Search for the cell housing the specified text and yield its (X, Y) center coordinate. 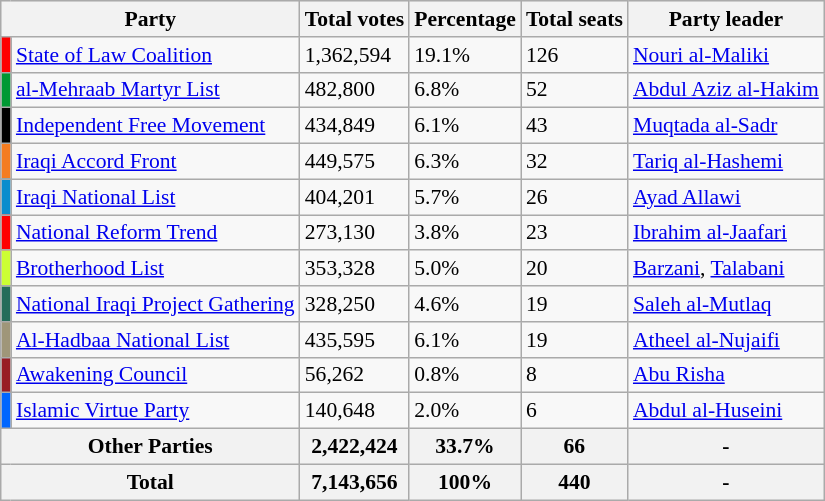
Ayad Allawi (726, 197)
6.8% (465, 90)
43 (574, 126)
0.8% (465, 375)
126 (574, 55)
Total (150, 482)
20 (574, 269)
6 (574, 411)
Saleh al-Mutlaq (726, 304)
Independent Free Movement (156, 126)
140,648 (354, 411)
Party leader (726, 19)
Tariq al-Hashemi (726, 162)
Abdul al-Huseini (726, 411)
33.7% (465, 447)
Abdul Aziz al-Hakim (726, 90)
Muqtada al-Sadr (726, 126)
Al-Hadbaa National List (156, 340)
5.0% (465, 269)
32 (574, 162)
56,262 (354, 375)
66 (574, 447)
328,250 (354, 304)
State of Law Coalition (156, 55)
Awakening Council (156, 375)
404,201 (354, 197)
353,328 (354, 269)
Iraqi National List (156, 197)
6.3% (465, 162)
Atheel al-Nujaifi (726, 340)
8 (574, 375)
100% (465, 482)
National Iraqi Project Gathering (156, 304)
Ibrahim al-Jaafari (726, 233)
Iraqi Accord Front (156, 162)
Total votes (354, 19)
2,422,424 (354, 447)
Abu Risha (726, 375)
440 (574, 482)
19.1% (465, 55)
Nouri al-Maliki (726, 55)
435,595 (354, 340)
Brotherhood List (156, 269)
Islamic Virtue Party (156, 411)
482,800 (354, 90)
1,362,594 (354, 55)
23 (574, 233)
al-Mehraab Martyr List (156, 90)
Party (150, 19)
7,143,656 (354, 482)
434,849 (354, 126)
2.0% (465, 411)
3.8% (465, 233)
26 (574, 197)
Percentage (465, 19)
5.7% (465, 197)
449,575 (354, 162)
Barzani, Talabani (726, 269)
Other Parties (150, 447)
4.6% (465, 304)
273,130 (354, 233)
National Reform Trend (156, 233)
52 (574, 90)
Total seats (574, 19)
